Find where the given text appears and provide that cell's center as (X, Y) coordinate. 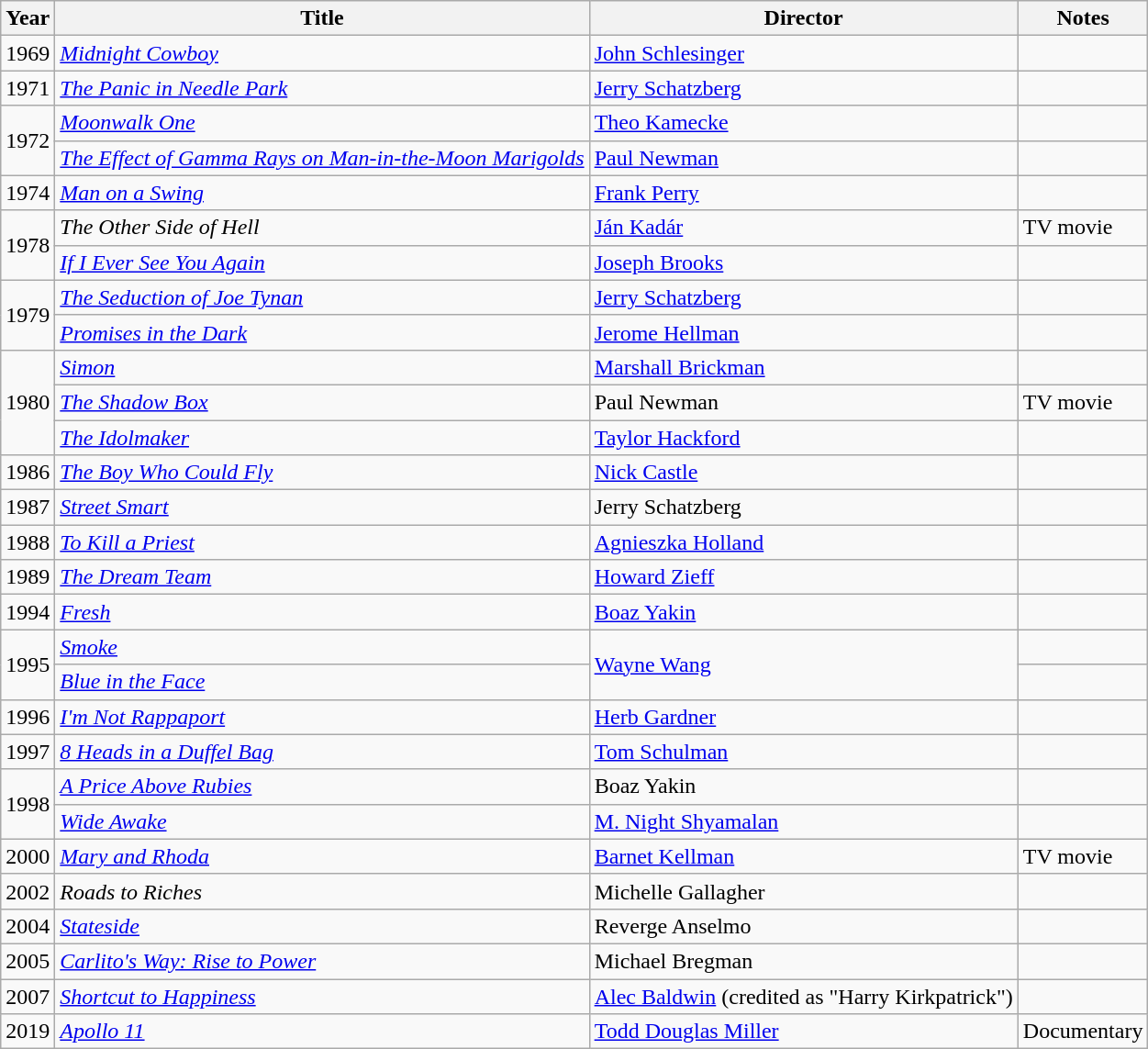
1980 (28, 402)
Moonwalk One (322, 123)
The Panic in Needle Park (322, 88)
Theo Kamecke (804, 123)
Joseph Brooks (804, 262)
Wayne Wang (804, 664)
Tom Schulman (804, 752)
2000 (28, 856)
8 Heads in a Duffel Bag (322, 752)
1996 (28, 717)
John Schlesinger (804, 53)
Mary and Rhoda (322, 856)
2007 (28, 996)
M. Night Shyamalan (804, 821)
Michelle Gallagher (804, 891)
The Effect of Gamma Rays on Man-in-the-Moon Marigolds (322, 158)
1989 (28, 577)
The Idolmaker (322, 438)
Roads to Riches (322, 891)
Nick Castle (804, 473)
Michael Bregman (804, 961)
The Boy Who Could Fly (322, 473)
Barnet Kellman (804, 856)
1978 (28, 245)
Marshall Brickman (804, 367)
Midnight Cowboy (322, 53)
1994 (28, 612)
1974 (28, 193)
Fresh (322, 612)
1986 (28, 473)
1988 (28, 542)
Todd Douglas Miller (804, 1032)
1987 (28, 508)
Alec Baldwin (credited as "Harry Kirkpatrick") (804, 996)
Promises in the Dark (322, 332)
If I Ever See You Again (322, 262)
1995 (28, 664)
The Shadow Box (322, 402)
Jerome Hellman (804, 332)
Notes (1083, 18)
Carlito's Way: Rise to Power (322, 961)
2005 (28, 961)
Year (28, 18)
The Dream Team (322, 577)
Documentary (1083, 1032)
1997 (28, 752)
A Price Above Rubies (322, 787)
Street Smart (322, 508)
Frank Perry (804, 193)
1979 (28, 315)
Reverge Anselmo (804, 926)
Director (804, 18)
To Kill a Priest (322, 542)
Stateside (322, 926)
Taylor Hackford (804, 438)
Simon (322, 367)
2004 (28, 926)
Ján Kadár (804, 228)
Herb Gardner (804, 717)
I'm Not Rappaport (322, 717)
Howard Zieff (804, 577)
1971 (28, 88)
Wide Awake (322, 821)
Shortcut to Happiness (322, 996)
Blue in the Face (322, 682)
Smoke (322, 647)
Agnieszka Holland (804, 542)
Title (322, 18)
The Other Side of Hell (322, 228)
Apollo 11 (322, 1032)
1998 (28, 804)
1972 (28, 140)
The Seduction of Joe Tynan (322, 297)
Man on a Swing (322, 193)
1969 (28, 53)
2002 (28, 891)
2019 (28, 1032)
